Return the [x, y] coordinate for the center point of the cell that contains the specified text.  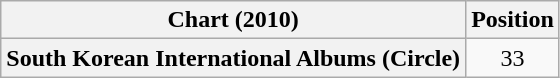
33 [513, 58]
Position [513, 20]
South Korean International Albums (Circle) [234, 58]
Chart (2010) [234, 20]
